From the cell containing the given text, extract its center point as [X, Y] coordinate. 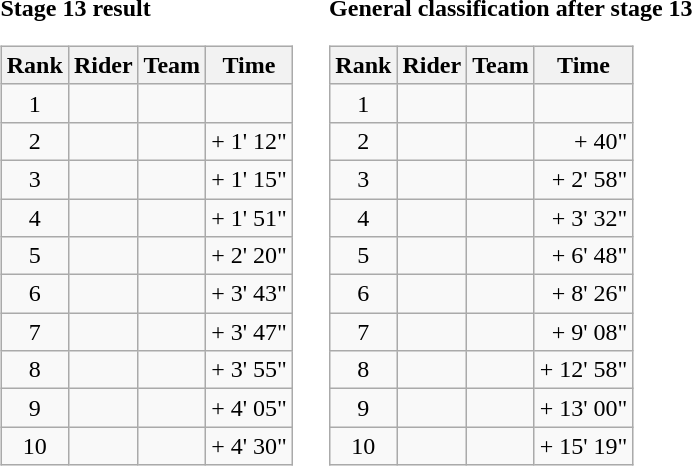
+ 4' 05" [250, 408]
+ 2' 58" [584, 179]
+ 6' 48" [584, 256]
+ 3' 32" [584, 217]
+ 3' 55" [250, 370]
+ 9' 08" [584, 332]
+ 4' 30" [250, 446]
+ 15' 19" [584, 446]
+ 1' 15" [250, 179]
+ 8' 26" [584, 294]
+ 3' 47" [250, 332]
+ 13' 00" [584, 408]
+ 12' 58" [584, 370]
+ 3' 43" [250, 294]
+ 1' 12" [250, 141]
+ 2' 20" [250, 256]
+ 40" [584, 141]
+ 1' 51" [250, 217]
